Provide the [x, y] coordinate of the cell's center where the given text is located.  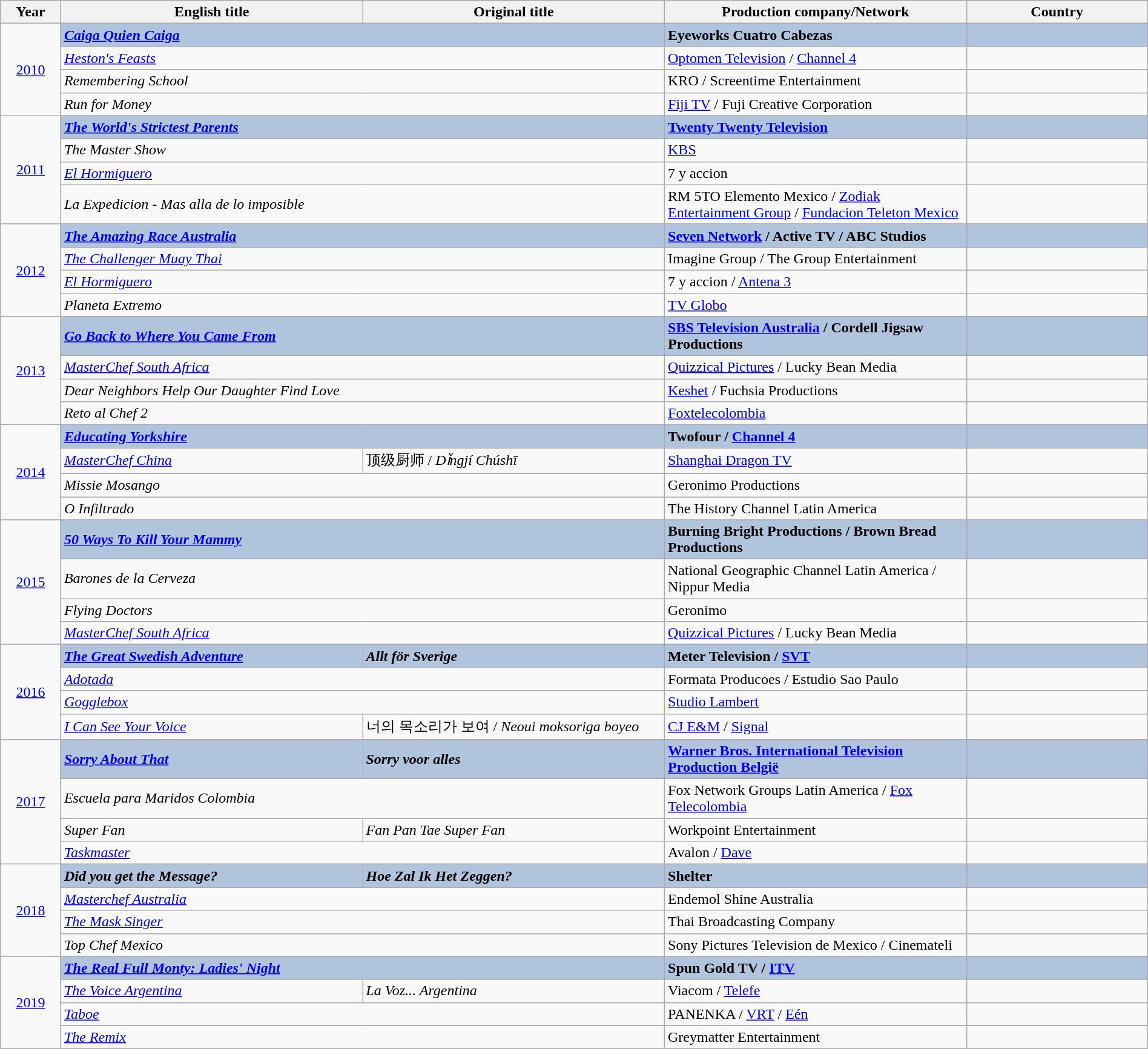
Escuela para Maridos Colombia [362, 799]
Formata Producoes / Estudio Sao Paulo [816, 679]
2012 [31, 270]
Flying Doctors [362, 610]
2016 [31, 692]
Fan Pan Tae Super Fan [513, 830]
Year [31, 12]
Original title [513, 12]
La Voz... Argentina [513, 991]
Run for Money [362, 104]
Reto al Chef 2 [362, 413]
O Infiltrado [362, 508]
Did you get the Message? [212, 876]
Meter Television / SVT [816, 656]
SBS Television Australia / Cordell Jigsaw Productions [816, 337]
Keshet / Fuchsia Productions [816, 390]
7 y accion / Antena 3 [816, 281]
Sorry About That [212, 759]
Burning Bright Productions / Brown Bread Productions [816, 540]
Taboe [362, 1014]
顶级厨师 / Dǐngjí Chúshī [513, 461]
The History Channel Latin America [816, 508]
Go Back to Where You Came From [362, 337]
Greymatter Entertainment [816, 1037]
Super Fan [212, 830]
National Geographic Channel Latin America / Nippur Media [816, 579]
I Can See Your Voice [212, 726]
The Mask Singer [362, 922]
2017 [31, 802]
Workpoint Entertainment [816, 830]
Sorry voor alles [513, 759]
RM 5TO Elemento Mexico / Zodiak Entertainment Group / Fundacion Teleton Mexico [816, 205]
The Challenger Muay Thai [362, 258]
Geronimo [816, 610]
Educating Yorkshire [362, 436]
2013 [31, 370]
Avalon / Dave [816, 853]
Hoe Zal Ik Het Zeggen? [513, 876]
Taskmaster [362, 853]
Remembering School [362, 81]
2018 [31, 910]
The Master Show [362, 150]
Top Chef Mexico [362, 945]
CJ E&M / Signal [816, 726]
Sony Pictures Television de Mexico / Cinemateli [816, 945]
Gogglebox [362, 702]
Shanghai Dragon TV [816, 461]
Planeta Extremo [362, 304]
Dear Neighbors Help Our Daughter Find Love [362, 390]
La Expedicion - Mas alla de lo imposible [362, 205]
Caiga Quien Caiga [362, 35]
2019 [31, 1002]
MasterChef China [212, 461]
Fiji TV / Fuji Creative Corporation [816, 104]
2011 [31, 169]
The Great Swedish Adventure [212, 656]
Warner Bros. International Television Production België [816, 759]
2010 [31, 70]
The Voice Argentina [212, 991]
The Amazing Race Australia [362, 235]
50 Ways To Kill Your Mammy [362, 540]
Production company/Network [816, 12]
2015 [31, 582]
PANENKA / VRT / Eén [816, 1014]
Barones de la Cerveza [362, 579]
Optomen Television / Channel 4 [816, 58]
Foxtelecolombia [816, 413]
English title [212, 12]
Spun Gold TV / ITV [816, 968]
Masterchef Australia [362, 899]
TV Globo [816, 304]
The Real Full Monty: Ladies' Night [362, 968]
KBS [816, 150]
Viacom / Telefe [816, 991]
Fox Network Groups Latin America / Fox Telecolombia [816, 799]
Twofour / Channel 4 [816, 436]
Imagine Group / The Group Entertainment [816, 258]
KRO / Screentime Entertainment [816, 81]
Missie Mosango [362, 485]
Country [1057, 12]
Thai Broadcasting Company [816, 922]
Allt för Sverige [513, 656]
The Remix [362, 1037]
Eyeworks Cuatro Cabezas [816, 35]
Heston's Feasts [362, 58]
2014 [31, 472]
Shelter [816, 876]
Adotada [362, 679]
The World's Strictest Parents [362, 127]
Twenty Twenty Television [816, 127]
Endemol Shine Australia [816, 899]
Studio Lambert [816, 702]
Geronimo Productions [816, 485]
Seven Network / Active TV / ABC Studios [816, 235]
너의 목소리가 보여 / Neoui moksoriga boyeo [513, 726]
7 y accion [816, 173]
